For the text-containing cell, return its midpoint in [x, y] coordinate format. 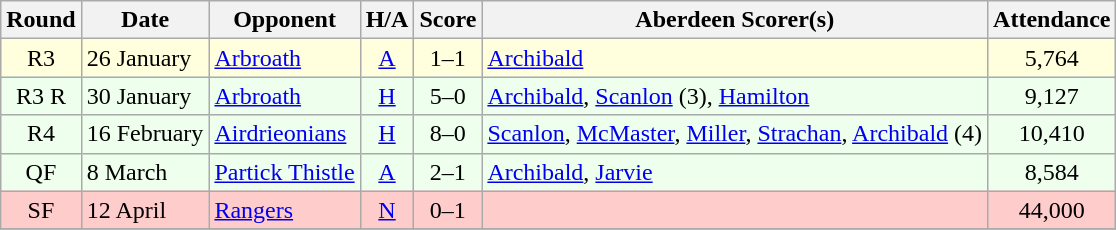
8 March [145, 172]
44,000 [1052, 210]
16 February [145, 134]
30 January [145, 96]
1–1 [448, 58]
26 January [145, 58]
0–1 [448, 210]
R4 [41, 134]
5,764 [1052, 58]
9,127 [1052, 96]
Aberdeen Scorer(s) [735, 20]
12 April [145, 210]
Round [41, 20]
QF [41, 172]
Archibald, Jarvie [735, 172]
Date [145, 20]
Scanlon, McMaster, Miller, Strachan, Archibald (4) [735, 134]
Score [448, 20]
Attendance [1052, 20]
R3 [41, 58]
N [387, 210]
2–1 [448, 172]
Archibald, Scanlon (3), Hamilton [735, 96]
H/A [387, 20]
Opponent [284, 20]
Archibald [735, 58]
10,410 [1052, 134]
8,584 [1052, 172]
Partick Thistle [284, 172]
5–0 [448, 96]
SF [41, 210]
R3 R [41, 96]
Airdrieonians [284, 134]
Rangers [284, 210]
8–0 [448, 134]
